For the text-containing cell, return its midpoint in (X, Y) coordinate format. 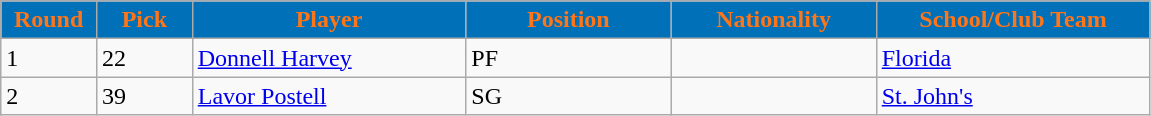
Player (329, 20)
Florida (1013, 58)
39 (144, 96)
School/Club Team (1013, 20)
Round (49, 20)
Donnell Harvey (329, 58)
2 (49, 96)
Pick (144, 20)
SG (568, 96)
1 (49, 58)
St. John's (1013, 96)
Lavor Postell (329, 96)
22 (144, 58)
PF (568, 58)
Position (568, 20)
Nationality (774, 20)
